Locate the cell with the specified text and output its (X, Y) center coordinate. 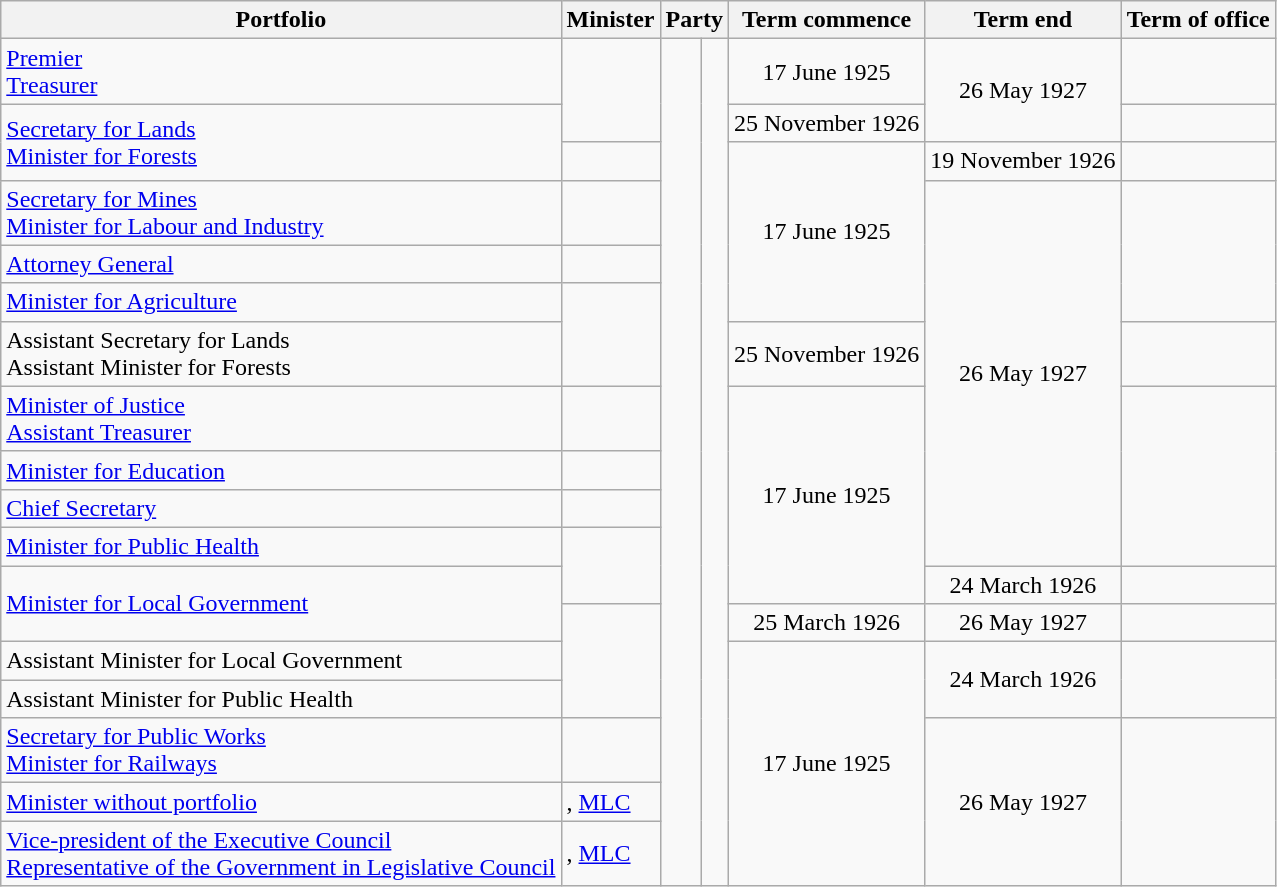
Attorney General (281, 264)
Minister for Agriculture (281, 302)
Minister for Local Government (281, 604)
19 November 1926 (1023, 161)
Minister for Education (281, 470)
Minister of JusticeAssistant Treasurer (281, 418)
Secretary for Public WorksMinister for Railways (281, 750)
Party (694, 20)
Minister without portfolio (281, 802)
Vice-president of the Executive CouncilRepresentative of the Government in Legislative Council (281, 854)
25 March 1926 (826, 623)
Term end (1023, 20)
Minister (610, 20)
Term of office (1198, 20)
Assistant Secretary for LandsAssistant Minister for Forests (281, 354)
Minister for Public Health (281, 546)
Portfolio (281, 20)
Chief Secretary (281, 508)
Term commence (826, 20)
Secretary for LandsMinister for Forests (281, 142)
Secretary for MinesMinister for Labour and Industry (281, 212)
PremierTreasurer (281, 72)
Assistant Minister for Local Government (281, 661)
Assistant Minister for Public Health (281, 699)
